Find where the given text appears and provide that cell's center as (X, Y) coordinate. 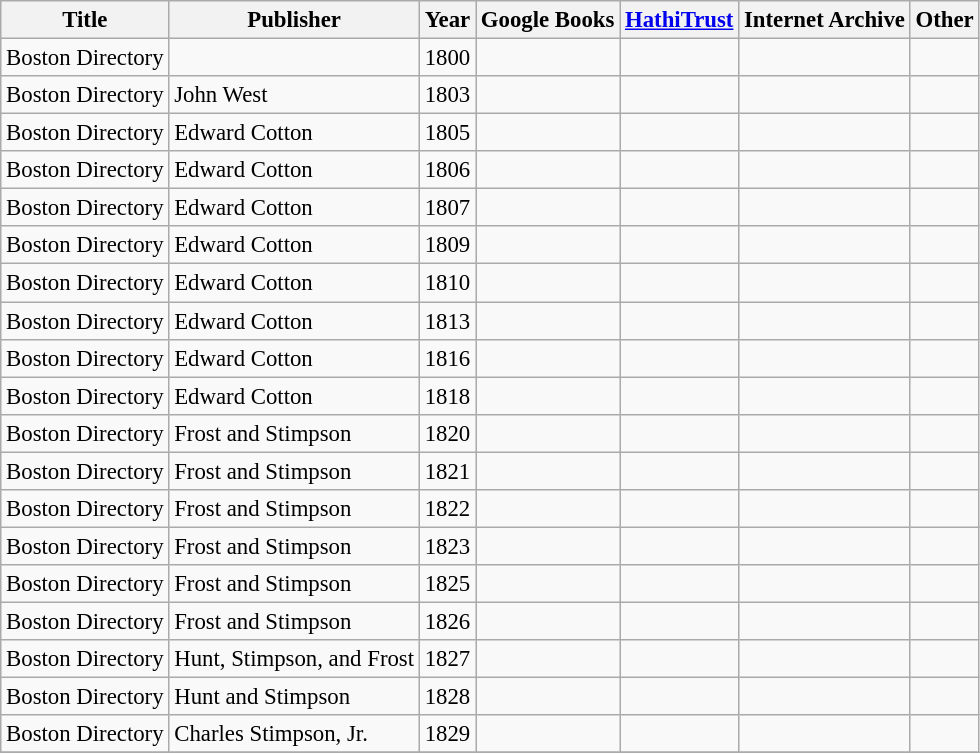
1825 (447, 584)
Title (85, 20)
1826 (447, 621)
Hunt and Stimpson (294, 697)
Year (447, 20)
1805 (447, 133)
1809 (447, 245)
Publisher (294, 20)
Internet Archive (825, 20)
1816 (447, 358)
1829 (447, 734)
Other (944, 20)
1820 (447, 433)
1806 (447, 170)
HathiTrust (680, 20)
Hunt, Stimpson, and Frost (294, 659)
1807 (447, 208)
1800 (447, 58)
1827 (447, 659)
John West (294, 95)
1823 (447, 546)
Google Books (548, 20)
1810 (447, 283)
1813 (447, 321)
1822 (447, 509)
1821 (447, 471)
1818 (447, 396)
1828 (447, 697)
1803 (447, 95)
Charles Stimpson, Jr. (294, 734)
